Search for the cell housing the specified text and yield its [x, y] center coordinate. 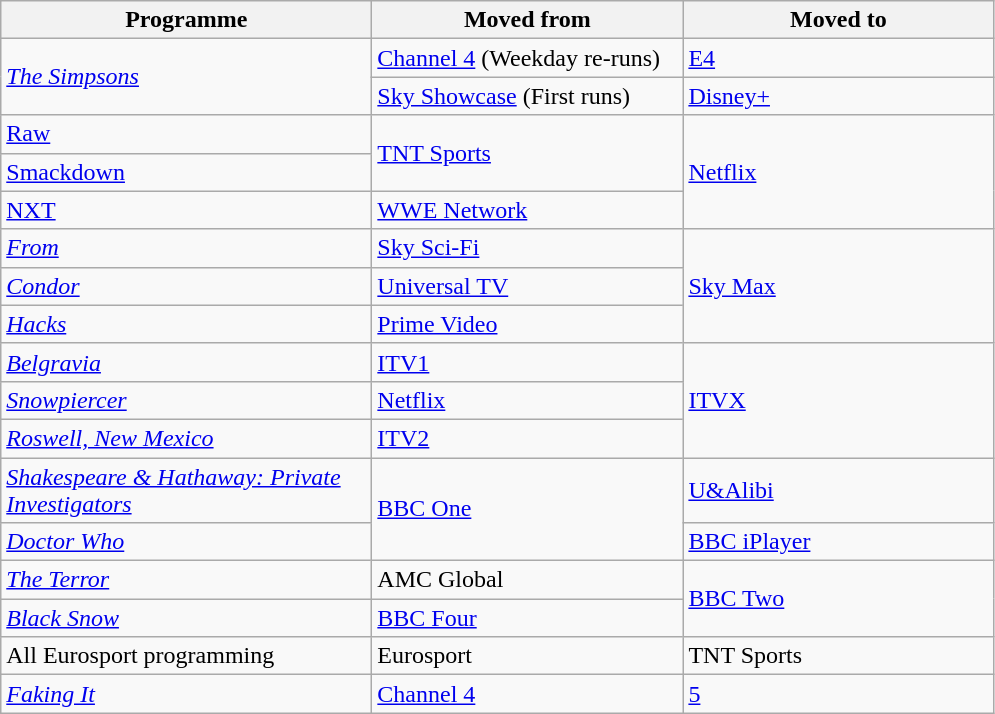
BBC Four [528, 618]
BBC Two [838, 599]
Channel 4 [528, 694]
ITVX [838, 400]
Smackdown [186, 172]
Disney+ [838, 96]
AMC Global [528, 580]
Channel 4 (Weekday re-runs) [528, 58]
Faking It [186, 694]
Condor [186, 286]
Shakespeare & Hathaway: Private Investigators [186, 490]
Eurosport [528, 656]
Sky Max [838, 286]
Belgravia [186, 362]
Moved to [838, 20]
All Eurosport programming [186, 656]
The Simpsons [186, 77]
WWE Network [528, 210]
5 [838, 694]
Snowpiercer [186, 400]
Hacks [186, 324]
BBC iPlayer [838, 542]
ITV1 [528, 362]
The Terror [186, 580]
Doctor Who [186, 542]
Programme [186, 20]
BBC One [528, 510]
E4 [838, 58]
From [186, 248]
NXT [186, 210]
Roswell, New Mexico [186, 438]
Prime Video [528, 324]
Moved from [528, 20]
Raw [186, 134]
ITV2 [528, 438]
Sky Showcase (First runs) [528, 96]
Black Snow [186, 618]
Universal TV [528, 286]
Sky Sci-Fi [528, 248]
U&Alibi [838, 490]
